Capture the cell that displays the provided text and extract its [x, y] central coordinate. 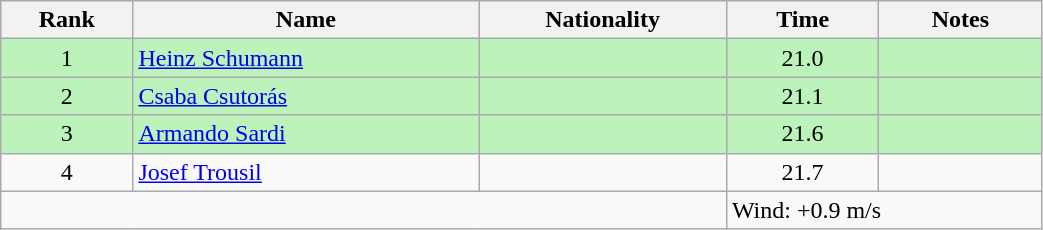
Time [802, 20]
3 [67, 134]
Csaba Csutorás [306, 96]
2 [67, 96]
Name [306, 20]
Nationality [603, 20]
21.7 [802, 172]
4 [67, 172]
21.0 [802, 58]
21.6 [802, 134]
Rank [67, 20]
Heinz Schumann [306, 58]
Armando Sardi [306, 134]
1 [67, 58]
Notes [960, 20]
Josef Trousil [306, 172]
Wind: +0.9 m/s [884, 210]
21.1 [802, 96]
